Return [X, Y] of the center of cell containing provided text 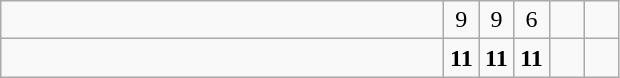
6 [532, 20]
